For the text-containing cell, return its midpoint in [X, Y] coordinate format. 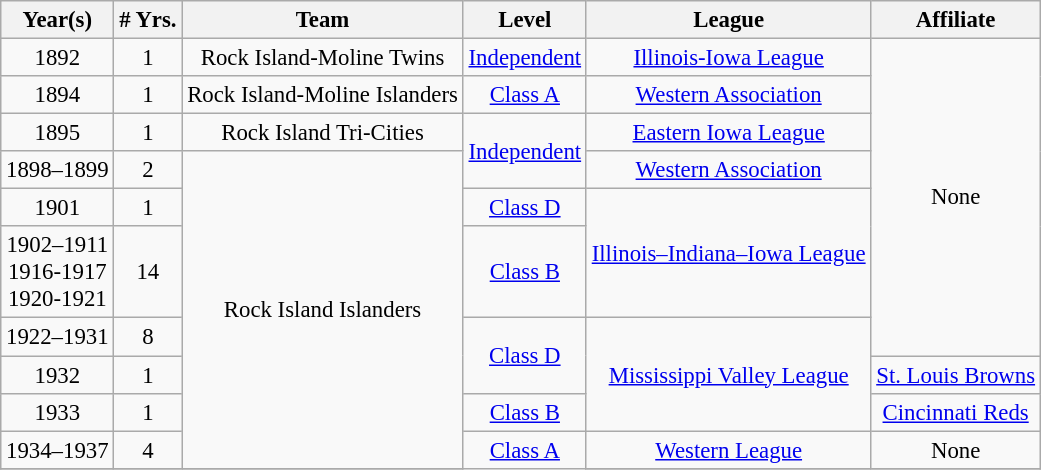
Rock Island Islanders [322, 310]
Level [524, 20]
2 [148, 170]
Year(s) [58, 20]
League [728, 20]
14 [148, 272]
Illinois-Iowa League [728, 58]
1898–1899 [58, 170]
1902–1911 1916-1917 1920-1921 [58, 272]
Cincinnati Reds [956, 412]
1933 [58, 412]
1892 [58, 58]
Rock Island Tri-Cities [322, 133]
1895 [58, 133]
1922–1931 [58, 337]
St. Louis Browns [956, 375]
Mississippi Valley League [728, 374]
Rock Island-Moline Islanders [322, 95]
1901 [58, 208]
Rock Island-Moline Twins [322, 58]
# Yrs. [148, 20]
8 [148, 337]
Team [322, 20]
Western League [728, 450]
1932 [58, 375]
Illinois–Indiana–Iowa League [728, 254]
Eastern Iowa League [728, 133]
4 [148, 450]
1934–1937 [58, 450]
Affiliate [956, 20]
1894 [58, 95]
